Locate the cell with the specified text and output its (x, y) center coordinate. 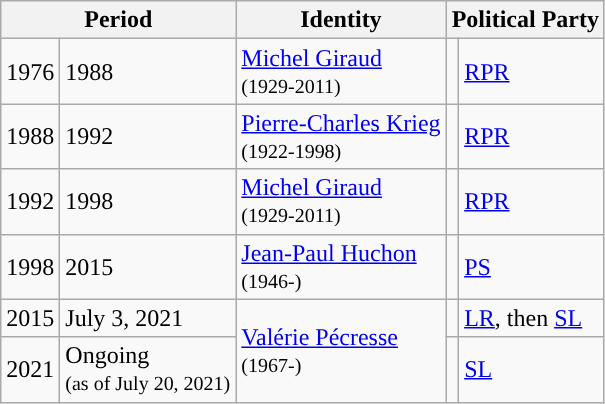
Pierre-Charles Krieg(1922-1998) (341, 136)
SL (532, 370)
Jean-Paul Huchon(1946-) (341, 266)
Valérie Pécresse(1967-) (341, 350)
Period (118, 20)
LR, then SL (532, 318)
Ongoing(as of July 20, 2021) (148, 370)
Political Party (525, 20)
Identity (341, 20)
2021 (30, 370)
PS (532, 266)
1976 (30, 72)
July 3, 2021 (148, 318)
